For the text-containing cell, return its midpoint in [X, Y] coordinate format. 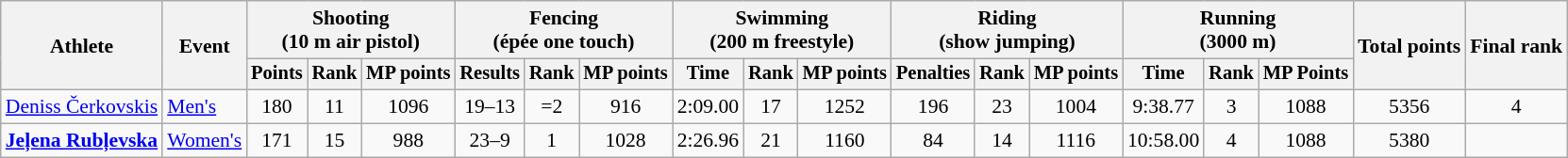
84 [933, 141]
Event [204, 45]
11 [335, 107]
Jeļena Rubļevska [81, 141]
9:38.77 [1163, 107]
1096 [408, 107]
5380 [1410, 141]
171 [276, 141]
1252 [845, 107]
2:26.96 [708, 141]
Penalties [933, 74]
1116 [1076, 141]
23 [1002, 107]
Total points [1410, 45]
Points [276, 74]
1004 [1076, 107]
Shooting(10 m air pistol) [351, 30]
5356 [1410, 107]
1 [552, 141]
21 [771, 141]
916 [626, 107]
1160 [845, 141]
MP Points [1306, 74]
Athlete [81, 45]
196 [933, 107]
Fencing(épée one touch) [563, 30]
19–13 [490, 107]
3 [1231, 107]
Final rank [1516, 45]
14 [1002, 141]
10:58.00 [1163, 141]
Running(3000 m) [1238, 30]
Riding(show jumping) [1008, 30]
Deniss Čerkovskis [81, 107]
23–9 [490, 141]
1028 [626, 141]
Results [490, 74]
Women's [204, 141]
=2 [552, 107]
Men's [204, 107]
Swimming(200 m freestyle) [782, 30]
988 [408, 141]
180 [276, 107]
15 [335, 141]
2:09.00 [708, 107]
17 [771, 107]
